Extract the [X, Y] coordinate from the center of the cell holding the provided text.  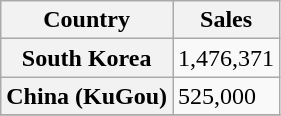
525,000 [226, 96]
China (KuGou) [87, 96]
1,476,371 [226, 58]
Country [87, 20]
Sales [226, 20]
South Korea [87, 58]
